Search for the cell housing the specified text and yield its (X, Y) center coordinate. 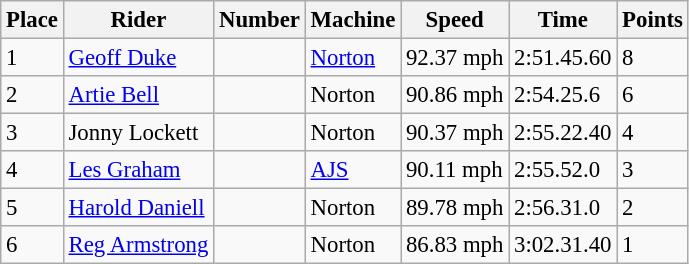
3:02.31.40 (563, 245)
Les Graham (138, 170)
AJS (352, 170)
2:54.25.6 (563, 95)
Time (563, 20)
Machine (352, 20)
Rider (138, 20)
Artie Bell (138, 95)
2:51.45.60 (563, 58)
Harold Daniell (138, 208)
90.37 mph (455, 133)
Points (652, 20)
90.11 mph (455, 170)
89.78 mph (455, 208)
Speed (455, 20)
86.83 mph (455, 245)
Geoff Duke (138, 58)
Jonny Lockett (138, 133)
Reg Armstrong (138, 245)
90.86 mph (455, 95)
5 (32, 208)
2:55.22.40 (563, 133)
8 (652, 58)
Place (32, 20)
92.37 mph (455, 58)
Number (260, 20)
2:56.31.0 (563, 208)
2:55.52.0 (563, 170)
